Identify which cell holds the provided text, then report its [x, y] central coordinate. 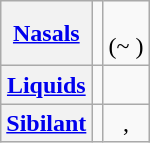
Liquids [46, 85]
Nasals [46, 34]
Sibilant [46, 123]
(~ ) [126, 34]
, [126, 123]
